Extract the [x, y] coordinate from the center of the cell holding the provided text.  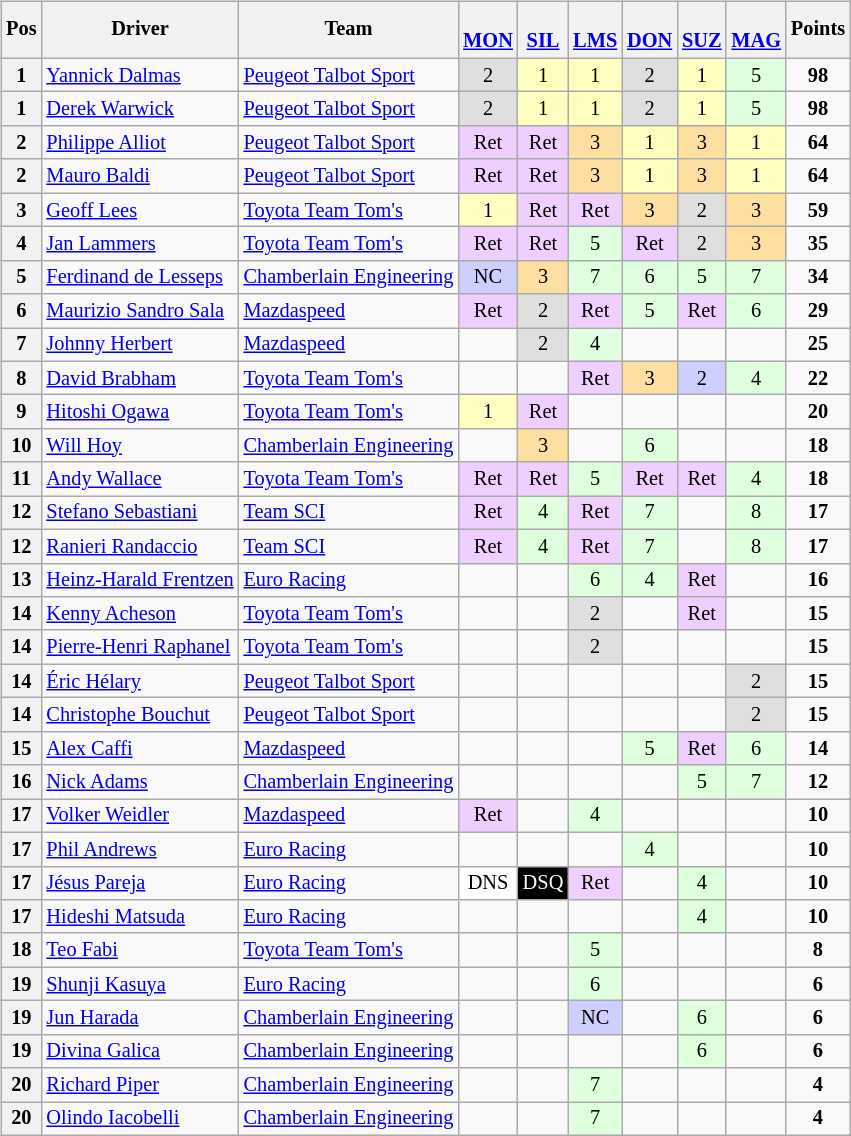
DSQ [543, 883]
Points [818, 30]
Hideshi Matsuda [140, 917]
DNS [488, 883]
Pierre-Henri Raphanel [140, 647]
Teo Fabi [140, 950]
Jun Harada [140, 1018]
Olindo Iacobelli [140, 1119]
Christophe Bouchut [140, 715]
Jésus Pareja [140, 883]
Johnny Herbert [140, 345]
Hitoshi Ogawa [140, 412]
22 [818, 378]
Nick Adams [140, 782]
Pos [21, 30]
9 [21, 412]
David Brabham [140, 378]
Heinz-Harald Frentzen [140, 580]
59 [818, 210]
Derek Warwick [140, 109]
Volker Weidler [140, 816]
Driver [140, 30]
Kenny Acheson [140, 614]
Phil Andrews [140, 849]
MAG [756, 30]
Maurizio Sandro Sala [140, 311]
Divina Galica [140, 1051]
Richard Piper [140, 1085]
Ferdinand de Lesseps [140, 277]
LMS [595, 30]
Jan Lammers [140, 244]
Will Hoy [140, 446]
Stefano Sebastiani [140, 513]
11 [21, 479]
MON [488, 30]
Andy Wallace [140, 479]
Ranieri Randaccio [140, 546]
SUZ [702, 30]
13 [21, 580]
34 [818, 277]
25 [818, 345]
SIL [543, 30]
Éric Hélary [140, 681]
29 [818, 311]
Team [349, 30]
Alex Caffi [140, 748]
DON [650, 30]
35 [818, 244]
Yannick Dalmas [140, 75]
Geoff Lees [140, 210]
Shunji Kasuya [140, 984]
Mauro Baldi [140, 176]
Philippe Alliot [140, 143]
